Provide the [X, Y] coordinate of the cell's center where the given text is located.  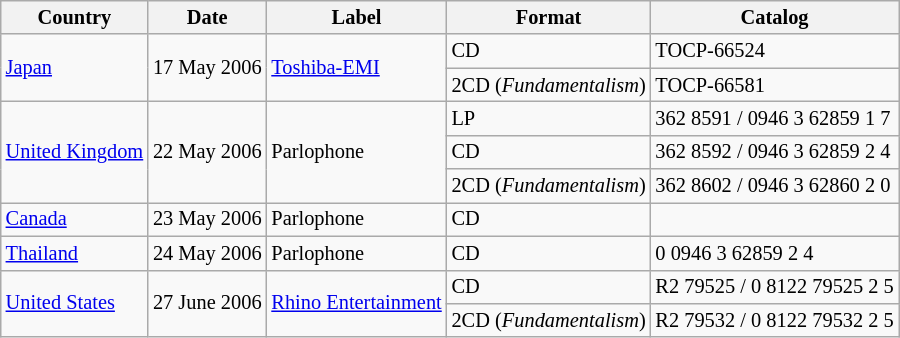
Rhino Entertainment [356, 304]
Label [356, 17]
Country [74, 17]
362 8592 / 0946 3 62859 2 4 [775, 152]
Japan [74, 68]
Catalog [775, 17]
22 May 2006 [207, 152]
Format [549, 17]
Date [207, 17]
LP [549, 118]
R2 79532 / 0 8122 79532 2 5 [775, 320]
TOCP-66581 [775, 85]
Thailand [74, 253]
TOCP-66524 [775, 51]
362 8591 / 0946 3 62859 1 7 [775, 118]
0 0946 3 62859 2 4 [775, 253]
Toshiba-EMI [356, 68]
Canada [74, 219]
362 8602 / 0946 3 62860 2 0 [775, 186]
United States [74, 304]
R2 79525 / 0 8122 79525 2 5 [775, 287]
United Kingdom [74, 152]
17 May 2006 [207, 68]
27 June 2006 [207, 304]
23 May 2006 [207, 219]
24 May 2006 [207, 253]
